Pinpoint the cell where the given text exists, returning its (x, y) midpoint coordinate. 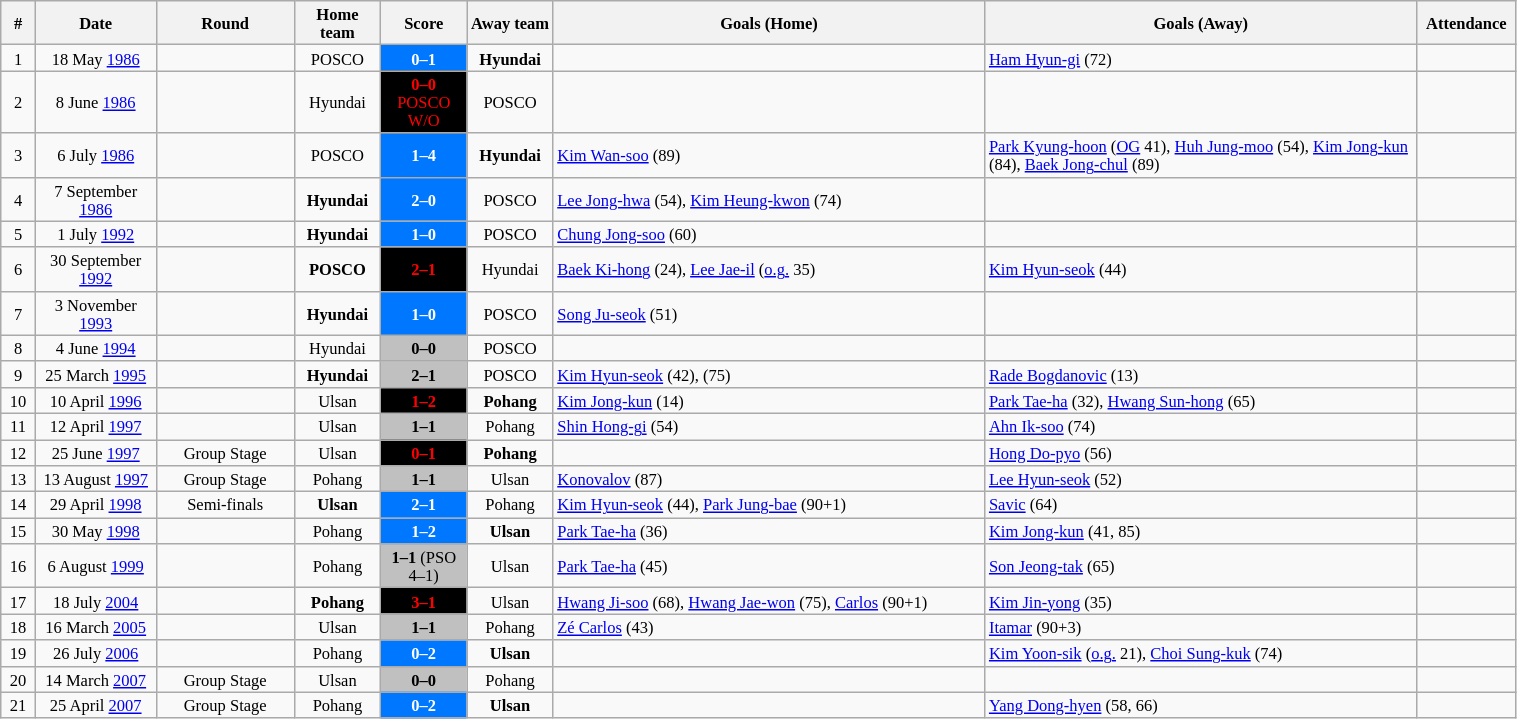
Kim Jong-kun (14) (769, 400)
21 (18, 705)
19 (18, 653)
18 May 1986 (96, 58)
17 (18, 601)
Score (424, 23)
6 August 1999 (96, 566)
8 June 1986 (96, 102)
Kim Wan-soo (89) (769, 155)
Song Ju-seok (51) (769, 313)
Park Tae-ha (45) (769, 566)
Round (225, 23)
Zé Carlos (43) (769, 627)
Park Tae-ha (32), Hwang Sun-hong (65) (1201, 400)
Lee Jong-hwa (54), Kim Heung-kwon (74) (769, 199)
6 (18, 269)
7 September 1986 (96, 199)
1–1 (PSO 4–1) (424, 566)
4 (18, 199)
5 (18, 234)
Semi-finals (225, 505)
25 March 1995 (96, 374)
14 March 2007 (96, 679)
11 (18, 426)
20 (18, 679)
Baek Ki-hong (24), Lee Jae-il (o.g. 35) (769, 269)
Ham Hyun-gi (72) (1201, 58)
26 July 2006 (96, 653)
30 May 1998 (96, 531)
Kim Hyun-seok (42), (75) (769, 374)
Hong Do-pyo (56) (1201, 453)
Ahn Ik-soo (74) (1201, 426)
18 July 2004 (96, 601)
Home team (337, 23)
Park Kyung-hoon (OG 41), Huh Jung-moo (54), Kim Jong-kun (84), Baek Jong-chul (89) (1201, 155)
25 June 1997 (96, 453)
Rade Bogdanovic (13) (1201, 374)
Kim Hyun-seok (44), Park Jung-bae (90+1) (769, 505)
Kim Hyun-seok (44) (1201, 269)
Savic (64) (1201, 505)
14 (18, 505)
Attendance (1466, 23)
2 (18, 102)
0–0POSCO W/O (424, 102)
Goals (Home) (769, 23)
29 April 1998 (96, 505)
12 (18, 453)
Itamar (90+3) (1201, 627)
Goals (Away) (1201, 23)
Lee Hyun-seok (52) (1201, 479)
Hwang Ji-soo (68), Hwang Jae-won (75), Carlos (90+1) (769, 601)
1 (18, 58)
3 (18, 155)
Konovalov (87) (769, 479)
7 (18, 313)
9 (18, 374)
3–1 (424, 601)
Away team (510, 23)
15 (18, 531)
Date (96, 23)
Kim Yoon-sik (o.g. 21), Choi Sung-kuk (74) (1201, 653)
4 June 1994 (96, 348)
18 (18, 627)
Son Jeong-tak (65) (1201, 566)
25 April 2007 (96, 705)
13 August 1997 (96, 479)
Shin Hong-gi (54) (769, 426)
Yang Dong-hyen (58, 66) (1201, 705)
1–4 (424, 155)
16 (18, 566)
3 November 1993 (96, 313)
1 July 1992 (96, 234)
Park Tae-ha (36) (769, 531)
6 July 1986 (96, 155)
Kim Jin-yong (35) (1201, 601)
13 (18, 479)
2–0 (424, 199)
8 (18, 348)
Kim Jong-kun (41, 85) (1201, 531)
30 September 1992 (96, 269)
12 April 1997 (96, 426)
Chung Jong-soo (60) (769, 234)
10 (18, 400)
# (18, 23)
16 March 2005 (96, 627)
10 April 1996 (96, 400)
